From the cell containing the given text, extract its center point as [X, Y] coordinate. 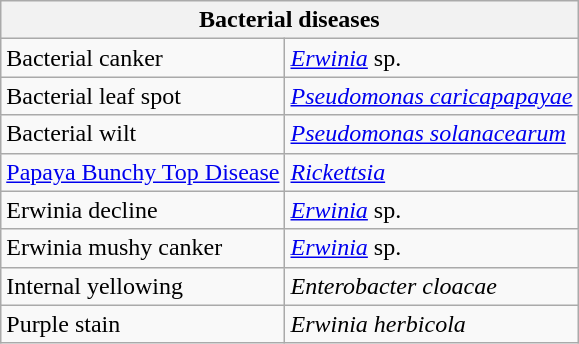
Erwinia decline [143, 210]
Rickettsia [432, 172]
Bacterial wilt [143, 134]
Purple stain [143, 324]
Bacterial leaf spot [143, 96]
Internal yellowing [143, 286]
Enterobacter cloacae [432, 286]
Pseudomonas caricapapayae [432, 96]
Papaya Bunchy Top Disease [143, 172]
Pseudomonas solanacearum [432, 134]
Bacterial canker [143, 58]
Erwinia herbicola [432, 324]
Erwinia mushy canker [143, 248]
Bacterial diseases [290, 20]
